Return the (X, Y) coordinate for the center point of the cell that contains the specified text.  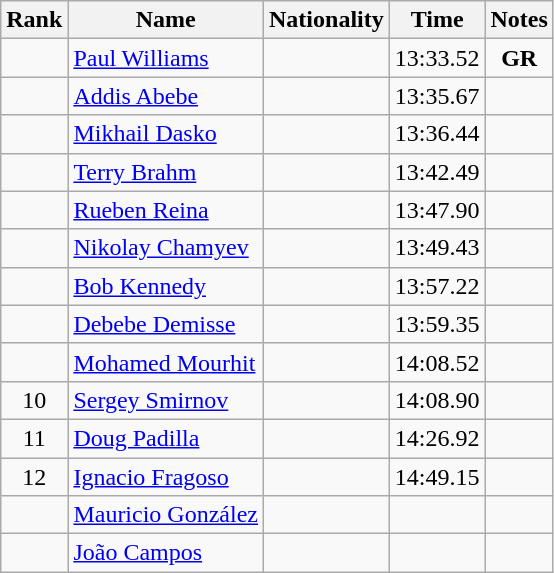
12 (34, 477)
Notes (519, 20)
Nationality (327, 20)
13:59.35 (437, 324)
Name (166, 20)
13:57.22 (437, 286)
13:49.43 (437, 248)
Bob Kennedy (166, 286)
Rueben Reina (166, 210)
14:26.92 (437, 438)
10 (34, 400)
14:08.52 (437, 362)
Debebe Demisse (166, 324)
13:33.52 (437, 58)
11 (34, 438)
Terry Brahm (166, 172)
Ignacio Fragoso (166, 477)
13:42.49 (437, 172)
Mikhail Dasko (166, 134)
Paul Williams (166, 58)
Mohamed Mourhit (166, 362)
Mauricio González (166, 515)
Time (437, 20)
Rank (34, 20)
Nikolay Chamyev (166, 248)
14:49.15 (437, 477)
GR (519, 58)
Sergey Smirnov (166, 400)
13:36.44 (437, 134)
13:47.90 (437, 210)
Doug Padilla (166, 438)
14:08.90 (437, 400)
João Campos (166, 553)
Addis Abebe (166, 96)
13:35.67 (437, 96)
